Find where the given text appears and provide that cell's center as [x, y] coordinate. 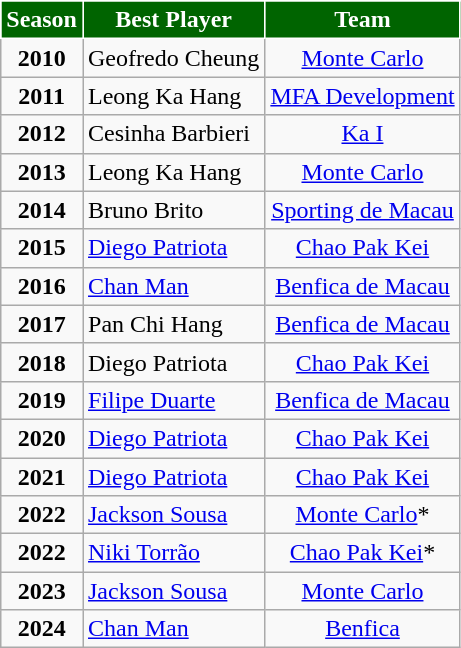
2012 [42, 134]
Best Player [173, 20]
Bruno Brito [173, 210]
Team [362, 20]
Cesinha Barbieri [173, 134]
2018 [42, 362]
2016 [42, 286]
2017 [42, 324]
Chao Pak Kei* [362, 553]
2014 [42, 210]
2015 [42, 248]
2011 [42, 96]
2019 [42, 400]
Ka I [362, 134]
Niki Torrão [173, 553]
Filipe Duarte [173, 400]
Geofredo Cheung [173, 58]
2021 [42, 477]
2010 [42, 58]
Monte Carlo* [362, 515]
2013 [42, 172]
2020 [42, 438]
Season [42, 20]
Sporting de Macau [362, 210]
MFA Development [362, 96]
2023 [42, 591]
Pan Chi Hang [173, 324]
2024 [42, 629]
Benfica [362, 629]
